Return the (X, Y) coordinate for the center point of the cell that contains the specified text.  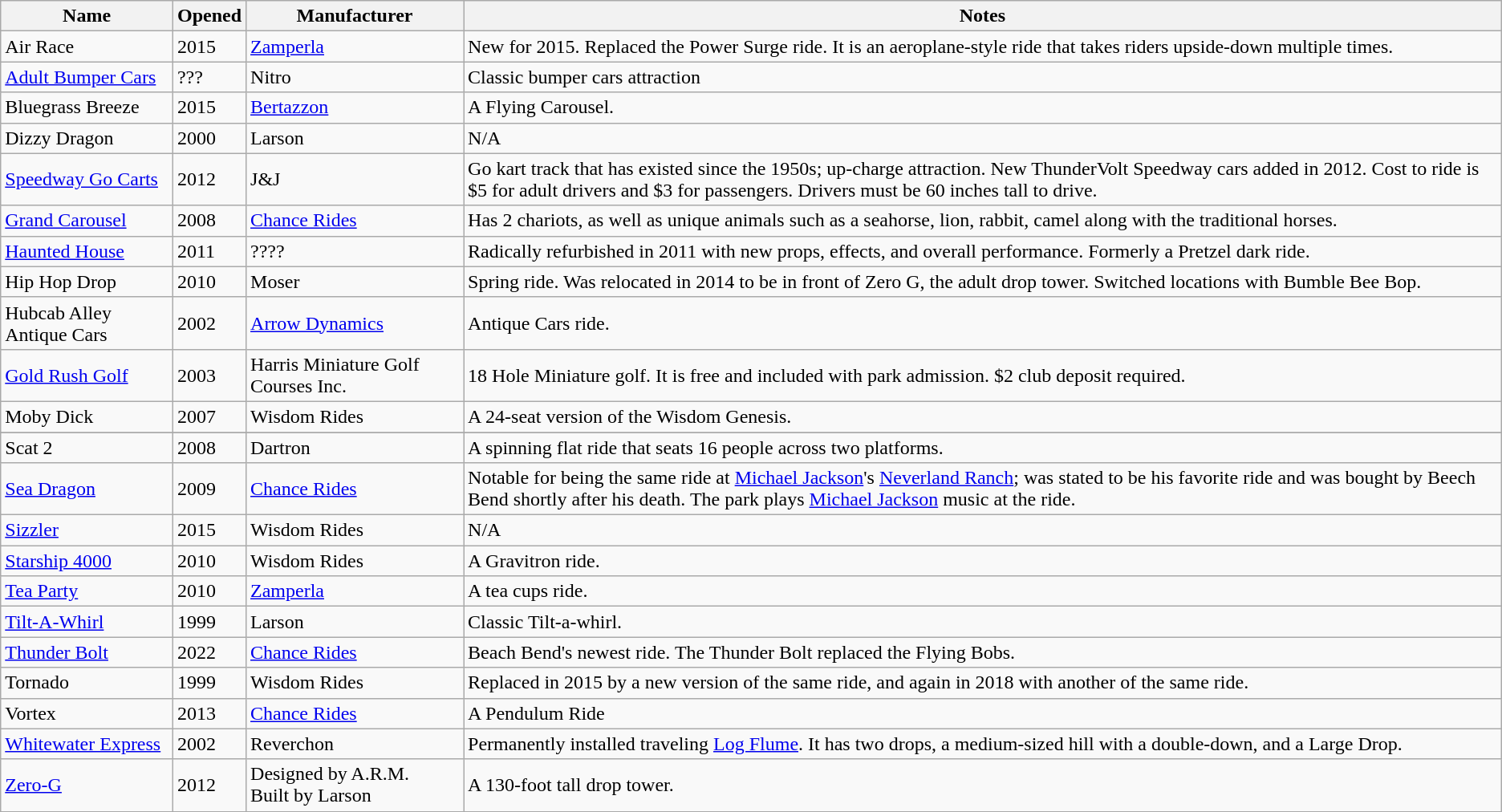
Moser (355, 282)
Zero-G (87, 785)
Hip Hop Drop (87, 282)
2009 (209, 489)
Dizzy Dragon (87, 138)
Tea Party (87, 591)
Sea Dragon (87, 489)
Grand Carousel (87, 221)
Beach Bend's newest ride. The Thunder Bolt replaced the Flying Bobs. (983, 652)
2013 (209, 713)
Radically refurbished in 2011 with new props, effects, and overall performance. Formerly a Pretzel dark ride. (983, 251)
Tornado (87, 683)
18 Hole Miniature golf. It is free and included with park admission. $2 club deposit required. (983, 376)
Vortex (87, 713)
2011 (209, 251)
New for 2015. Replaced the Power Surge ride. It is an aeroplane-style ride that takes riders upside-down multiple times. (983, 47)
2022 (209, 652)
Sizzler (87, 530)
Adult Bumper Cars (87, 77)
A spinning flat ride that seats 16 people across two platforms. (983, 447)
Starship 4000 (87, 561)
Classic bumper cars attraction (983, 77)
A Gravitron ride. (983, 561)
Air Race (87, 47)
Replaced in 2015 by a new version of the same ride, and again in 2018 with another of the same ride. (983, 683)
Moby Dick (87, 416)
Notes (983, 16)
A Flying Carousel. (983, 108)
Bertazzon (355, 108)
Spring ride. Was relocated in 2014 to be in front of Zero G, the adult drop tower. Switched locations with Bumble Bee Bop. (983, 282)
Harris Miniature Golf Courses Inc. (355, 376)
A Pendulum Ride (983, 713)
Name (87, 16)
Nitro (355, 77)
A 130-foot tall drop tower. (983, 785)
A tea cups ride. (983, 591)
2000 (209, 138)
Antique Cars ride. (983, 323)
Scat 2 (87, 447)
A 24-seat version of the Wisdom Genesis. (983, 416)
Permanently installed traveling Log Flume. It has two drops, a medium-sized hill with a double-down, and a Large Drop. (983, 744)
Whitewater Express (87, 744)
Speedway Go Carts (87, 180)
Manufacturer (355, 16)
Dartron (355, 447)
Designed by A.R.M. Built by Larson (355, 785)
Hubcab Alley Antique Cars (87, 323)
Bluegrass Breeze (87, 108)
Arrow Dynamics (355, 323)
Classic Tilt-a-whirl. (983, 622)
Gold Rush Golf (87, 376)
2007 (209, 416)
2003 (209, 376)
Reverchon (355, 744)
Tilt-A-Whirl (87, 622)
???? (355, 251)
Haunted House (87, 251)
Thunder Bolt (87, 652)
Has 2 chariots, as well as unique animals such as a seahorse, lion, rabbit, camel along with the traditional horses. (983, 221)
J&J (355, 180)
??? (209, 77)
Opened (209, 16)
